Return [x, y] of the center of cell containing provided text 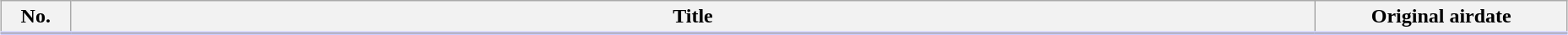
Original airdate [1441, 17]
No. [35, 17]
Title [693, 17]
